Pinpoint the cell where the given text exists, returning its [X, Y] midpoint coordinate. 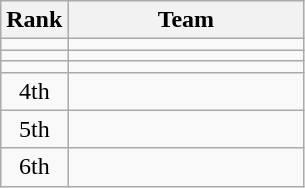
6th [34, 167]
Rank [34, 20]
4th [34, 91]
Team [186, 20]
5th [34, 129]
